Return the (X, Y) coordinate for the center point of the cell that contains the specified text.  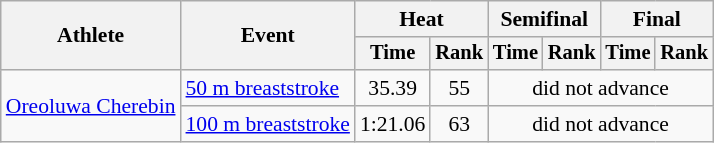
1:21.06 (392, 124)
35.39 (392, 88)
63 (459, 124)
Athlete (91, 36)
55 (459, 88)
Heat (422, 19)
100 m breaststroke (268, 124)
50 m breaststroke (268, 88)
Final (656, 19)
Semifinal (544, 19)
Event (268, 36)
Oreoluwa Cherebin (91, 106)
